From the cell containing the given text, extract its center point as (x, y) coordinate. 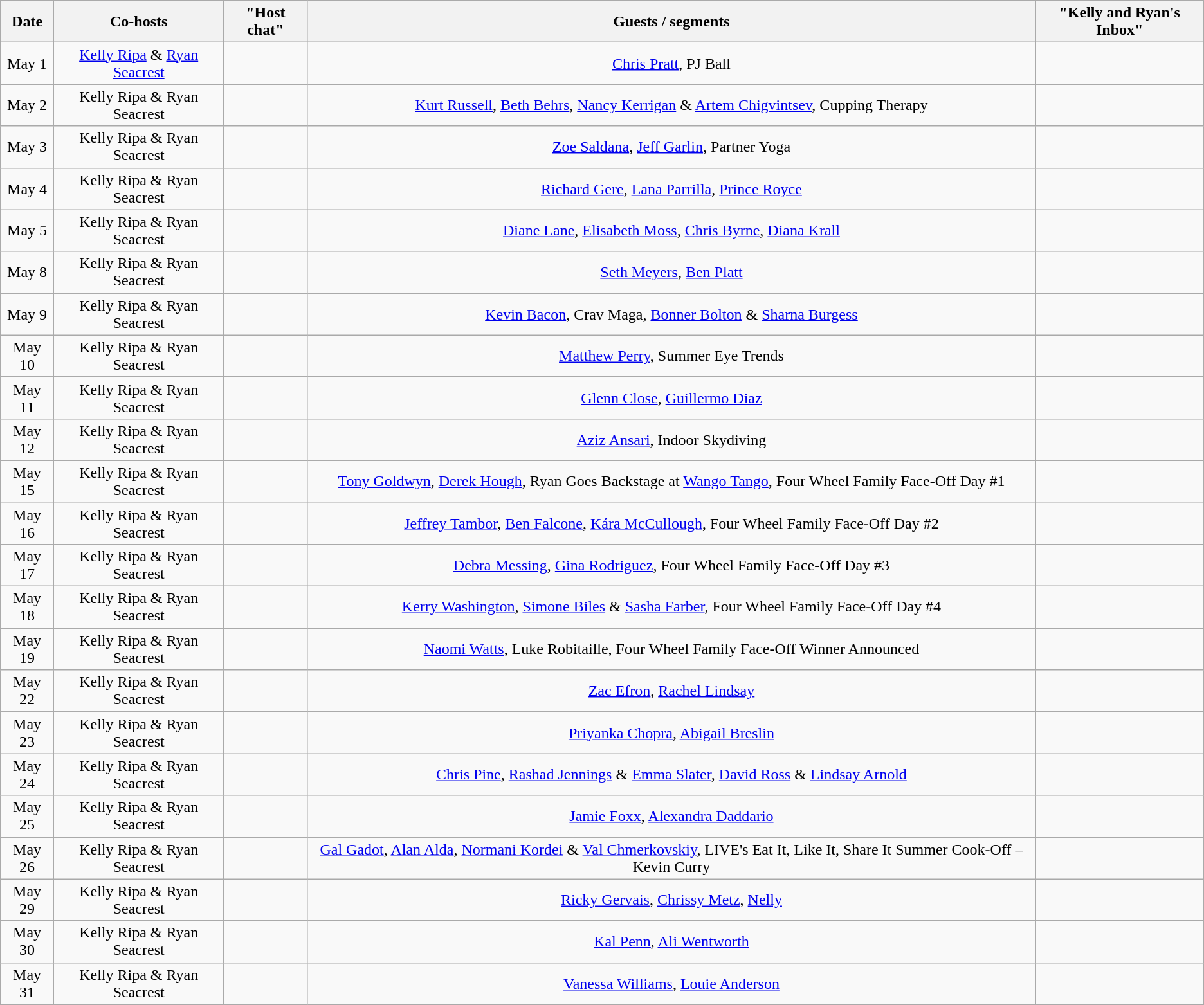
May 8 (27, 273)
Ricky Gervais, Chrissy Metz, Nelly (671, 900)
May 5 (27, 230)
May 17 (27, 566)
Zoe Saldana, Jeff Garlin, Partner Yoga (671, 147)
May 15 (27, 481)
Co-hosts (139, 22)
Glenn Close, Guillermo Diaz (671, 397)
Chris Pratt, PJ Ball (671, 63)
May 23 (27, 733)
May 30 (27, 941)
Zac Efron, Rachel Lindsay (671, 691)
May 4 (27, 189)
May 22 (27, 691)
May 9 (27, 314)
May 12 (27, 440)
May 10 (27, 356)
Seth Meyers, Ben Platt (671, 273)
Aziz Ansari, Indoor Skydiving (671, 440)
Vanessa Williams, Louie Anderson (671, 984)
May 18 (27, 607)
"Host chat" (266, 22)
Priyanka Chopra, Abigail Breslin (671, 733)
"Kelly and Ryan's Inbox" (1119, 22)
Matthew Perry, Summer Eye Trends (671, 356)
May 16 (27, 523)
Kevin Bacon, Crav Maga, Bonner Bolton & Sharna Burgess (671, 314)
May 24 (27, 774)
Jamie Foxx, Alexandra Daddario (671, 817)
Guests / segments (671, 22)
Diane Lane, Elisabeth Moss, Chris Byrne, Diana Krall (671, 230)
Debra Messing, Gina Rodriguez, Four Wheel Family Face-Off Day #3 (671, 566)
Date (27, 22)
Jeffrey Tambor, Ben Falcone, Kára McCullough, Four Wheel Family Face-Off Day #2 (671, 523)
May 11 (27, 397)
May 1 (27, 63)
May 26 (27, 858)
May 2 (27, 105)
May 31 (27, 984)
Kal Penn, Ali Wentworth (671, 941)
May 29 (27, 900)
Kurt Russell, Beth Behrs, Nancy Kerrigan & Artem Chigvintsev, Cupping Therapy (671, 105)
Tony Goldwyn, Derek Hough, Ryan Goes Backstage at Wango Tango, Four Wheel Family Face-Off Day #1 (671, 481)
Naomi Watts, Luke Robitaille, Four Wheel Family Face-Off Winner Announced (671, 649)
Gal Gadot, Alan Alda, Normani Kordei & Val Chmerkovskiy, LIVE's Eat It, Like It, Share It Summer Cook-Off – Kevin Curry (671, 858)
May 19 (27, 649)
Kerry Washington, Simone Biles & Sasha Farber, Four Wheel Family Face-Off Day #4 (671, 607)
May 3 (27, 147)
Richard Gere, Lana Parrilla, Prince Royce (671, 189)
Chris Pine, Rashad Jennings & Emma Slater, David Ross & Lindsay Arnold (671, 774)
May 25 (27, 817)
